Scan for the cell matching the given text and deliver its [X, Y] coordinate at center. 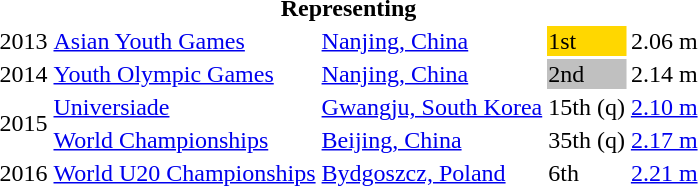
15th (q) [587, 107]
Youth Olympic Games [184, 74]
2nd [587, 74]
1st [587, 41]
World Championships [184, 140]
Beijing, China [432, 140]
Gwangju, South Korea [432, 107]
35th (q) [587, 140]
Universiade [184, 107]
Asian Youth Games [184, 41]
